Capture the cell that displays the provided text and extract its (x, y) central coordinate. 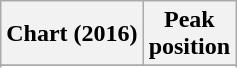
Peakposition (189, 34)
Chart (2016) (72, 34)
